Capture the cell that displays the provided text and extract its [X, Y] central coordinate. 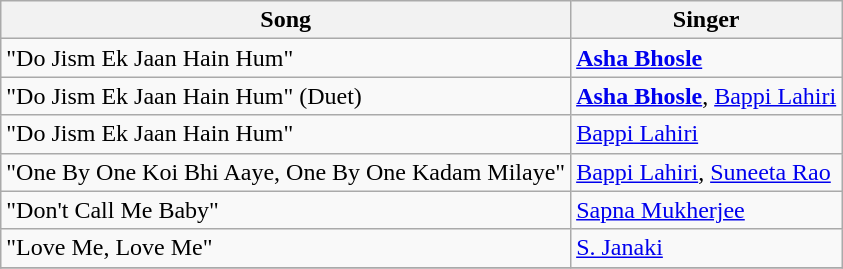
Sapna Mukherjee [706, 210]
Asha Bhosle [706, 58]
"One By One Koi Bhi Aaye, One By One Kadam Milaye" [286, 172]
S. Janaki [706, 248]
Bappi Lahiri [706, 134]
Bappi Lahiri, Suneeta Rao [706, 172]
Singer [706, 20]
"Do Jism Ek Jaan Hain Hum" (Duet) [286, 96]
"Don't Call Me Baby" [286, 210]
Song [286, 20]
"Love Me, Love Me" [286, 248]
Asha Bhosle, Bappi Lahiri [706, 96]
